Pinpoint the cell where the given text exists, returning its [x, y] midpoint coordinate. 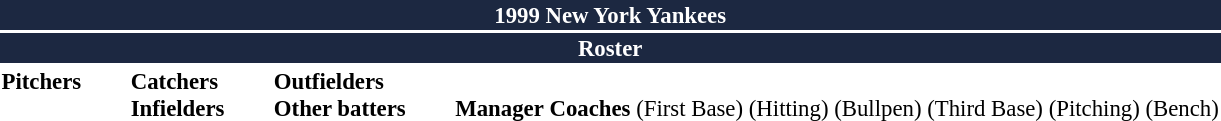
Roster [610, 48]
1999 New York Yankees [610, 15]
